Detect which cell encompasses the target text, then output its [X, Y] center coordinate. 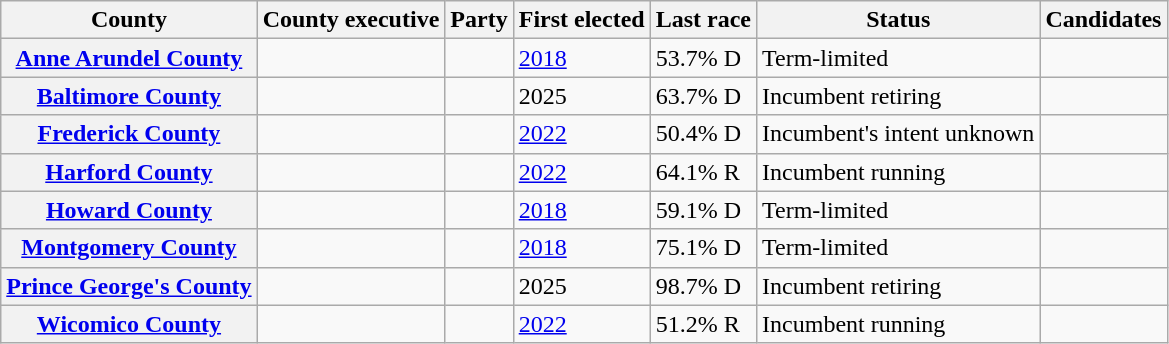
Howard County [129, 210]
98.7% D [703, 286]
Wicomico County [129, 324]
Anne Arundel County [129, 58]
Baltimore County [129, 96]
Last race [703, 20]
Party [479, 20]
Montgomery County [129, 248]
First elected [582, 20]
Prince George's County [129, 286]
51.2% R [703, 324]
63.7% D [703, 96]
Incumbent's intent unknown [898, 134]
59.1% D [703, 210]
50.4% D [703, 134]
County executive [351, 20]
53.7% D [703, 58]
County [129, 20]
Status [898, 20]
Harford County [129, 172]
64.1% R [703, 172]
Candidates [1104, 20]
Frederick County [129, 134]
75.1% D [703, 248]
